From the cell containing the given text, extract its center point as [x, y] coordinate. 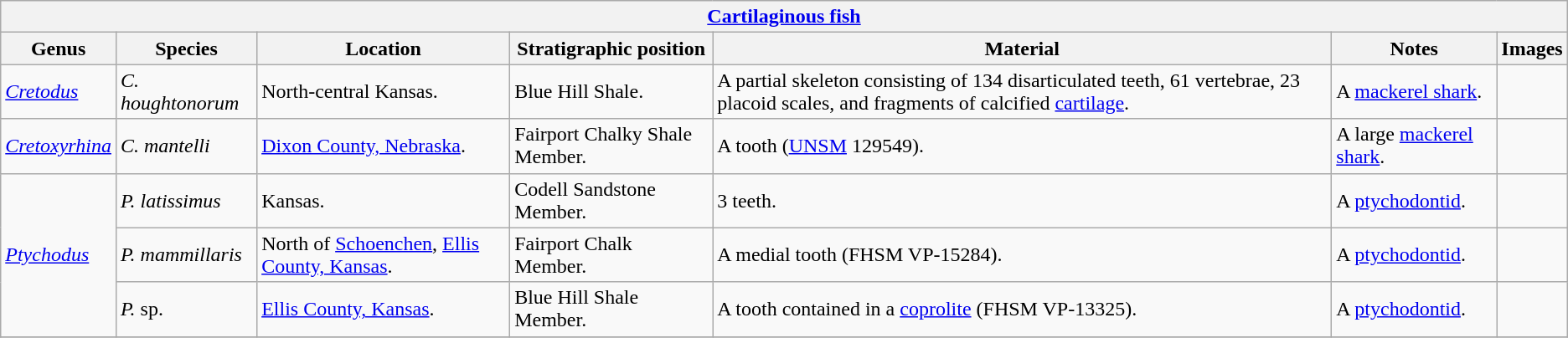
Dixon County, Nebraska. [384, 146]
North of Schoenchen, Ellis County, Kansas. [384, 254]
P. mammillaris [186, 254]
A medial tooth (FHSM VP-15284). [1022, 254]
Fairport Chalk Member. [611, 254]
Images [1532, 49]
Location [384, 49]
Notes [1414, 49]
A tooth contained in a coprolite (FHSM VP-13325). [1022, 310]
Cartilaginous fish [784, 17]
Codell Sandstone Member. [611, 201]
Ptychodus [59, 254]
A mackerel shark. [1414, 92]
Kansas. [384, 201]
Material [1022, 49]
Blue Hill Shale Member. [611, 310]
C. mantelli [186, 146]
A large mackerel shark. [1414, 146]
C. houghtonorum [186, 92]
North-central Kansas. [384, 92]
3 teeth. [1022, 201]
A tooth (UNSM 129549). [1022, 146]
Ellis County, Kansas. [384, 310]
A partial skeleton consisting of 134 disarticulated teeth, 61 vertebrae, 23 placoid scales, and fragments of calcified cartilage. [1022, 92]
P. latissimus [186, 201]
Species [186, 49]
Stratigraphic position [611, 49]
P. sp. [186, 310]
Fairport Chalky Shale Member. [611, 146]
Blue Hill Shale. [611, 92]
Genus [59, 49]
Cretoxyrhina [59, 146]
Cretodus [59, 92]
